Return the [x, y] coordinate for the center point of the cell that contains the specified text.  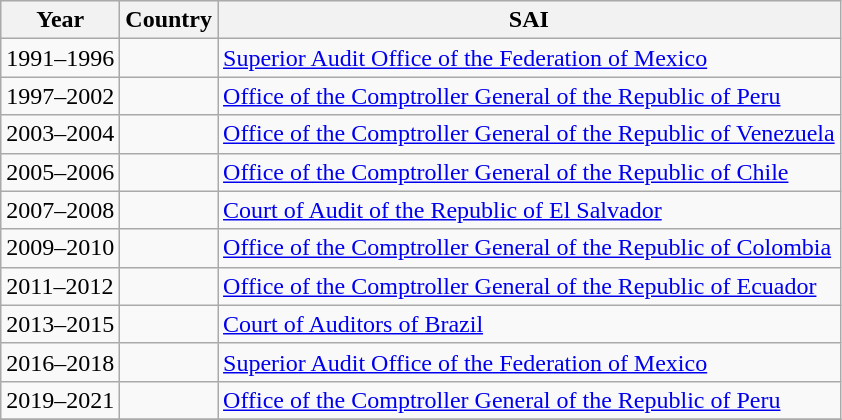
2011–2012 [60, 286]
2009–2010 [60, 248]
2016–2018 [60, 362]
1997–2002 [60, 96]
Office of the Comptroller General of the Republic of Colombia [530, 248]
2019–2021 [60, 400]
2007–2008 [60, 210]
Year [60, 20]
Court of Audit of the Republic of El Salvador [530, 210]
Office of the Comptroller General of the Republic of Ecuador [530, 286]
1991–1996 [60, 58]
Court of Auditors of Brazil [530, 324]
2003–2004 [60, 134]
2013–2015 [60, 324]
Office of the Comptroller General of the Republic of Chile [530, 172]
Country [169, 20]
2005–2006 [60, 172]
Office of the Comptroller General of the Republic of Venezuela [530, 134]
SAI [530, 20]
